Determine the [X, Y] coordinate at the center of the cell enclosing the given text.  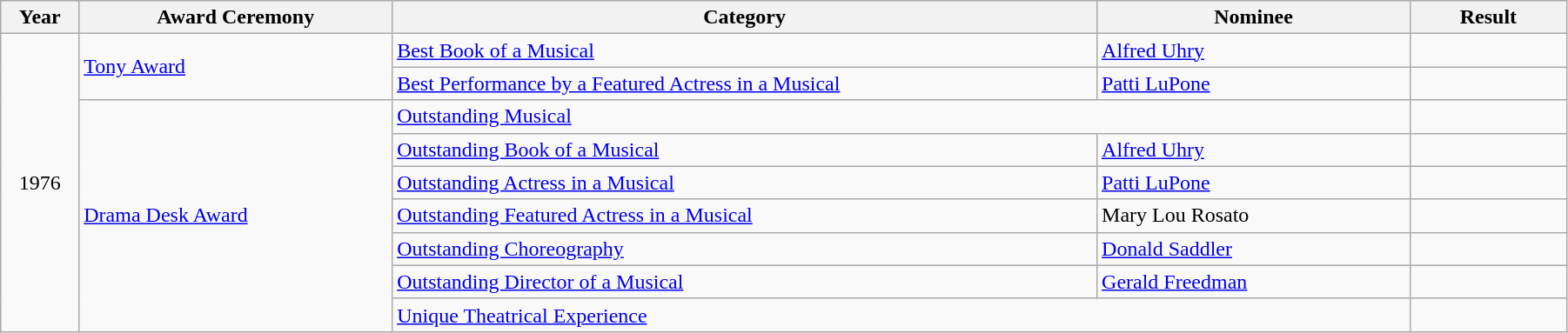
Gerald Freedman [1254, 282]
Outstanding Director of a Musical [745, 282]
Best Book of a Musical [745, 50]
Year [40, 17]
Category [745, 17]
Unique Theatrical Experience [901, 315]
Award Ceremony [236, 17]
1976 [40, 183]
Mary Lou Rosato [1254, 216]
Tony Award [236, 67]
Outstanding Actress in a Musical [745, 183]
Outstanding Featured Actress in a Musical [745, 216]
Outstanding Choreography [745, 249]
Outstanding Book of a Musical [745, 150]
Best Performance by a Featured Actress in a Musical [745, 83]
Outstanding Musical [901, 117]
Donald Saddler [1254, 249]
Drama Desk Award [236, 216]
Nominee [1254, 17]
Result [1488, 17]
